For the text-containing cell, return its midpoint in [x, y] coordinate format. 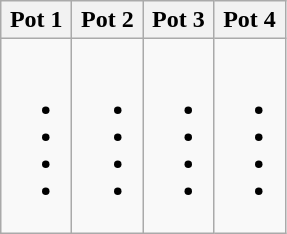
Pot 2 [108, 20]
Pot 4 [250, 20]
Pot 3 [178, 20]
Pot 1 [36, 20]
